Return (x, y) of the center of cell containing provided text 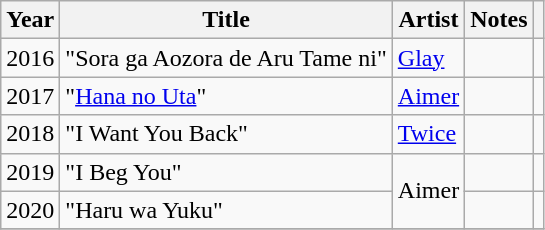
"Haru wa Yuku" (226, 210)
2017 (30, 96)
2020 (30, 210)
"Hana no Uta" (226, 96)
"I Want You Back" (226, 134)
Glay (428, 58)
2019 (30, 172)
Title (226, 20)
Twice (428, 134)
"Sora ga Aozora de Aru Tame ni" (226, 58)
2018 (30, 134)
"I Beg You" (226, 172)
Artist (428, 20)
2016 (30, 58)
Year (30, 20)
Notes (499, 20)
